From the cell containing the given text, extract its center point as (X, Y) coordinate. 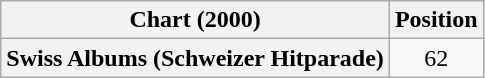
Chart (2000) (196, 20)
Position (436, 20)
Swiss Albums (Schweizer Hitparade) (196, 58)
62 (436, 58)
